For the text-containing cell, return its midpoint in (X, Y) coordinate format. 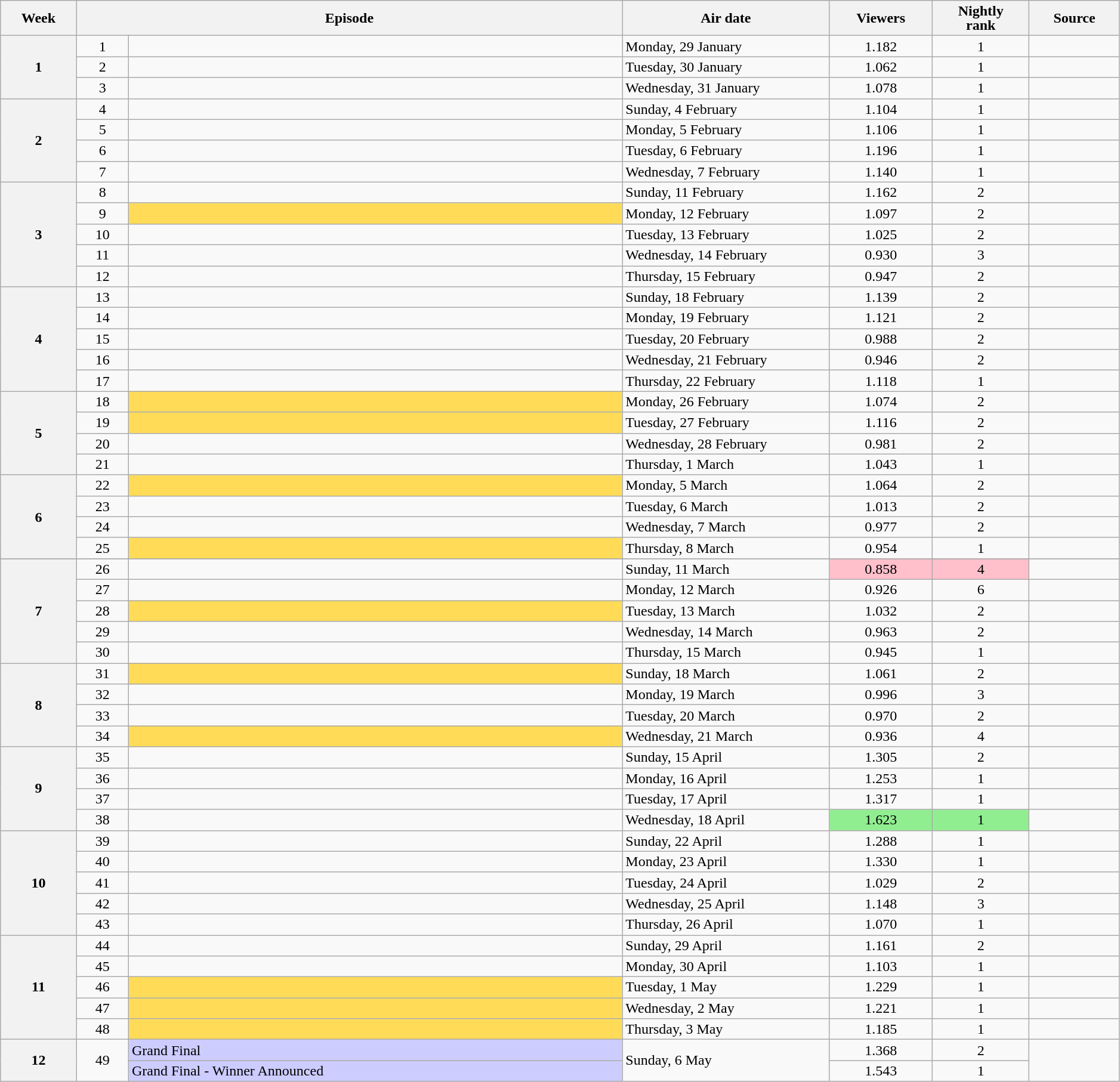
40 (103, 861)
Source (1074, 18)
13 (103, 297)
14 (103, 319)
1.029 (881, 883)
1.104 (881, 109)
Monday, 26 February (726, 402)
Tuesday, 27 February (726, 422)
1.162 (881, 192)
39 (103, 841)
Sunday, 15 April (726, 758)
45 (103, 966)
36 (103, 778)
0.947 (881, 277)
Thursday, 26 April (726, 925)
Monday, 5 February (726, 130)
Sunday, 18 March (726, 674)
41 (103, 883)
0.945 (881, 653)
Viewers (881, 18)
1.543 (881, 1071)
22 (103, 486)
Tuesday, 17 April (726, 799)
Monday, 30 April (726, 966)
Week (38, 18)
Tuesday, 20 March (726, 716)
Tuesday, 6 February (726, 150)
19 (103, 422)
1.253 (881, 778)
1.043 (881, 464)
0.926 (881, 589)
0.981 (881, 444)
1.013 (881, 506)
Wednesday, 21 February (726, 360)
27 (103, 589)
0.970 (881, 716)
1.025 (881, 234)
Tuesday, 24 April (726, 883)
1.139 (881, 297)
32 (103, 694)
20 (103, 444)
Wednesday, 28 February (726, 444)
Wednesday, 21 March (726, 736)
1.330 (881, 861)
Sunday, 11 February (726, 192)
0.936 (881, 736)
28 (103, 611)
0.996 (881, 694)
0.963 (881, 632)
Thursday, 3 May (726, 1030)
38 (103, 820)
Thursday, 22 February (726, 381)
Monday, 12 March (726, 589)
Air date (726, 18)
1.288 (881, 841)
17 (103, 381)
33 (103, 716)
26 (103, 569)
Tuesday, 1 May (726, 988)
Monday, 29 January (726, 47)
1.368 (881, 1050)
Tuesday, 20 February (726, 339)
30 (103, 653)
1.317 (881, 799)
Wednesday, 18 April (726, 820)
47 (103, 1008)
1.062 (881, 67)
Sunday, 11 March (726, 569)
Thursday, 15 March (726, 653)
0.946 (881, 360)
1.074 (881, 402)
1.064 (881, 486)
1.140 (881, 172)
1.032 (881, 611)
Episode (350, 18)
21 (103, 464)
0.988 (881, 339)
49 (103, 1061)
Tuesday, 13 February (726, 234)
Sunday, 29 April (726, 946)
Sunday, 4 February (726, 109)
Monday, 5 March (726, 486)
24 (103, 527)
1.103 (881, 966)
Thursday, 1 March (726, 464)
1.182 (881, 47)
1.106 (881, 130)
Tuesday, 30 January (726, 67)
0.930 (881, 255)
Monday, 12 February (726, 214)
Tuesday, 6 March (726, 506)
25 (103, 548)
23 (103, 506)
1.118 (881, 381)
16 (103, 360)
42 (103, 903)
1.097 (881, 214)
37 (103, 799)
Wednesday, 7 February (726, 172)
1.196 (881, 150)
Nightlyrank (981, 18)
18 (103, 402)
1.116 (881, 422)
Monday, 19 March (726, 694)
35 (103, 758)
1.061 (881, 674)
Grand Final (375, 1050)
1.623 (881, 820)
0.954 (881, 548)
46 (103, 988)
34 (103, 736)
0.858 (881, 569)
Wednesday, 14 February (726, 255)
Monday, 16 April (726, 778)
Wednesday, 7 March (726, 527)
43 (103, 925)
29 (103, 632)
Thursday, 8 March (726, 548)
31 (103, 674)
Wednesday, 31 January (726, 88)
1.148 (881, 903)
1.305 (881, 758)
1.121 (881, 319)
Wednesday, 25 April (726, 903)
1.229 (881, 988)
1.078 (881, 88)
Monday, 23 April (726, 861)
Wednesday, 14 March (726, 632)
Tuesday, 13 March (726, 611)
Monday, 19 February (726, 319)
1.221 (881, 1008)
1.070 (881, 925)
0.977 (881, 527)
1.185 (881, 1030)
Thursday, 15 February (726, 277)
48 (103, 1030)
15 (103, 339)
Grand Final - Winner Announced (375, 1071)
44 (103, 946)
Sunday, 18 February (726, 297)
Wednesday, 2 May (726, 1008)
1.161 (881, 946)
Sunday, 22 April (726, 841)
Sunday, 6 May (726, 1061)
